Return the [X, Y] coordinate for the center point of the cell that contains the specified text.  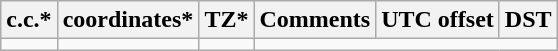
TZ* [226, 20]
Comments [315, 20]
coordinates* [128, 20]
UTC offset [438, 20]
DST [528, 20]
c.c.* [29, 20]
